Search for the cell housing the specified text and yield its (x, y) center coordinate. 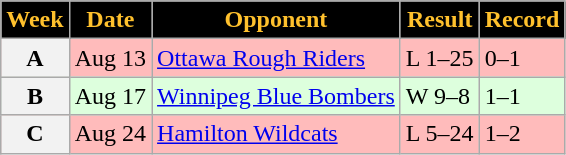
Hamilton Wildcats (276, 134)
Opponent (276, 20)
1–2 (522, 134)
W 9–8 (440, 96)
Aug 17 (110, 96)
B (35, 96)
Ottawa Rough Riders (276, 58)
Date (110, 20)
Aug 24 (110, 134)
0–1 (522, 58)
Result (440, 20)
L 5–24 (440, 134)
L 1–25 (440, 58)
Record (522, 20)
C (35, 134)
Week (35, 20)
A (35, 58)
Winnipeg Blue Bombers (276, 96)
1–1 (522, 96)
Aug 13 (110, 58)
